Find where the given text appears and provide that cell's center as (X, Y) coordinate. 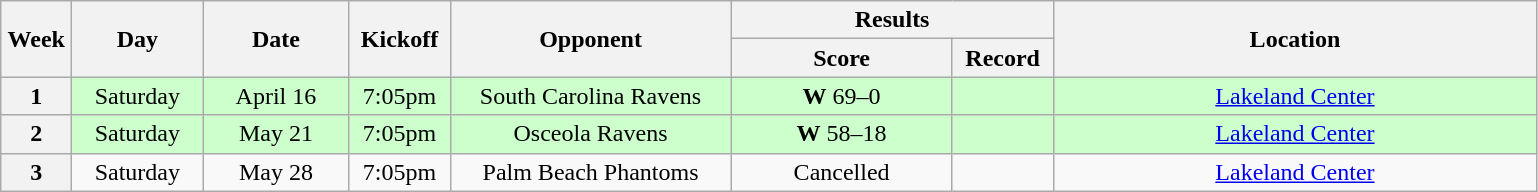
South Carolina Ravens (590, 96)
Record (1002, 58)
1 (36, 96)
Score (842, 58)
2 (36, 134)
W 69–0 (842, 96)
Opponent (590, 39)
Osceola Ravens (590, 134)
Kickoff (400, 39)
Week (36, 39)
W 58–18 (842, 134)
Cancelled (842, 172)
April 16 (276, 96)
Day (138, 39)
Location (1295, 39)
Palm Beach Phantoms (590, 172)
3 (36, 172)
Results (892, 20)
May 21 (276, 134)
Date (276, 39)
May 28 (276, 172)
